Pinpoint the cell where the given text exists, returning its [X, Y] midpoint coordinate. 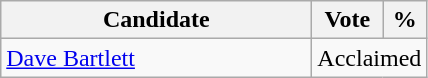
% [405, 20]
Vote [348, 20]
Dave Bartlett [156, 58]
Candidate [156, 20]
Acclaimed [370, 58]
